Provide the [x, y] coordinate of the cell's center where the given text is located.  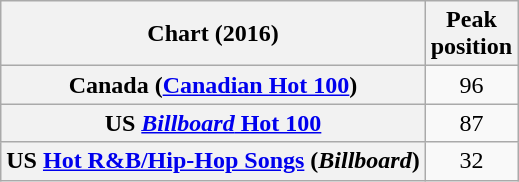
Chart (2016) [213, 34]
Canada (Canadian Hot 100) [213, 85]
US Billboard Hot 100 [213, 123]
US Hot R&B/Hip-Hop Songs (Billboard) [213, 161]
96 [471, 85]
87 [471, 123]
32 [471, 161]
Peakposition [471, 34]
